Extract the [x, y] coordinate from the center of the cell holding the provided text.  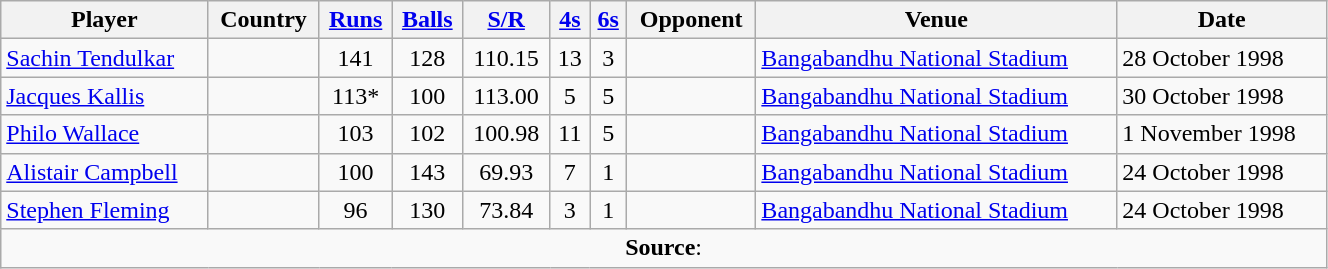
Jacques Kallis [104, 96]
113.00 [506, 96]
13 [570, 58]
69.93 [506, 172]
4s [570, 20]
73.84 [506, 210]
Balls [427, 20]
113* [356, 96]
96 [356, 210]
141 [356, 58]
Player [104, 20]
102 [427, 134]
130 [427, 210]
30 October 1998 [1222, 96]
Country [264, 20]
S/R [506, 20]
Philo Wallace [104, 134]
1 November 1998 [1222, 134]
11 [570, 134]
143 [427, 172]
110.15 [506, 58]
7 [570, 172]
Sachin Tendulkar [104, 58]
Date [1222, 20]
Runs [356, 20]
28 October 1998 [1222, 58]
6s [608, 20]
100.98 [506, 134]
Venue [936, 20]
Stephen Fleming [104, 210]
Alistair Campbell [104, 172]
103 [356, 134]
128 [427, 58]
Opponent [692, 20]
Source: [664, 248]
